Provide the [X, Y] coordinate of the cell's center where the given text is located.  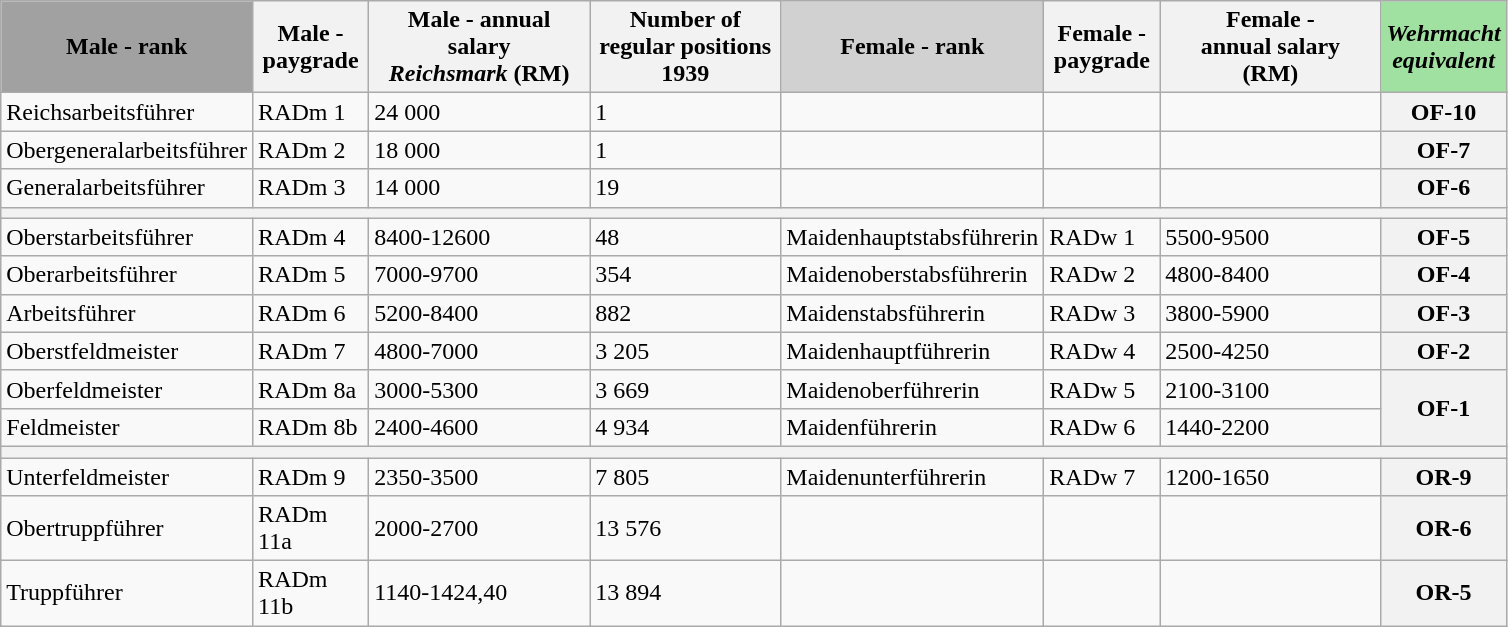
882 [686, 313]
RADm 2 [311, 150]
Generalarbeitsführer [127, 188]
Maidenunterführerin [912, 477]
Obertruppführer [127, 528]
2400-4600 [480, 427]
Unterfeldmeister [127, 477]
1440-2200 [1270, 427]
Wehrmacht equivalent [1444, 47]
RADw 4 [1102, 351]
OF-5 [1444, 237]
4800-8400 [1270, 275]
Arbeitsführer [127, 313]
Reichsarbeitsführer [127, 112]
5500-9500 [1270, 237]
RADm 8b [311, 427]
Truppführer [127, 594]
Male - rank [127, 47]
RADm 8a [311, 389]
RADw 5 [1102, 389]
3000-5300 [480, 389]
RADw 7 [1102, 477]
Maidenoberführerin [912, 389]
OF-2 [1444, 351]
Male - paygrade [311, 47]
2350-3500 [480, 477]
RADw 6 [1102, 427]
OF-3 [1444, 313]
OR-6 [1444, 528]
RADw 1 [1102, 237]
Maidenhauptführerin [912, 351]
2500-4250 [1270, 351]
Oberfeldmeister [127, 389]
OF-4 [1444, 275]
2100-3100 [1270, 389]
OF-1 [1444, 408]
Maidenführerin [912, 427]
19 [686, 188]
RADm 1 [311, 112]
3 669 [686, 389]
18 000 [480, 150]
Male - annual salary Reichsmark (RM) [480, 47]
RADm 11a [311, 528]
RADw 2 [1102, 275]
RADm 6 [311, 313]
13 894 [686, 594]
OR-5 [1444, 594]
48 [686, 237]
RADm 4 [311, 237]
Maidenhauptstabsführerin [912, 237]
OR-9 [1444, 477]
Maidenoberstabsführerin [912, 275]
7000-9700 [480, 275]
RADm 11b [311, 594]
RADm 7 [311, 351]
RADm 5 [311, 275]
3 205 [686, 351]
8400-12600 [480, 237]
24 000 [480, 112]
RADm 3 [311, 188]
Oberarbeitsführer [127, 275]
13 576 [686, 528]
OF-6 [1444, 188]
4800-7000 [480, 351]
7 805 [686, 477]
Female - annual salary(RM) [1270, 47]
3800-5900 [1270, 313]
Oberstfeldmeister [127, 351]
RADw 3 [1102, 313]
OF-10 [1444, 112]
354 [686, 275]
Number of regular positions 1939 [686, 47]
OF-7 [1444, 150]
RADm 9 [311, 477]
Obergeneralarbeitsführer [127, 150]
Female - paygrade [1102, 47]
5200-8400 [480, 313]
1140-1424,40 [480, 594]
14 000 [480, 188]
4 934 [686, 427]
2000-2700 [480, 528]
Female - rank [912, 47]
Oberstarbeitsführer [127, 237]
Feldmeister [127, 427]
Maidenstabsführerin [912, 313]
1200-1650 [1270, 477]
